Scan for the cell matching the given text and deliver its [x, y] coordinate at center. 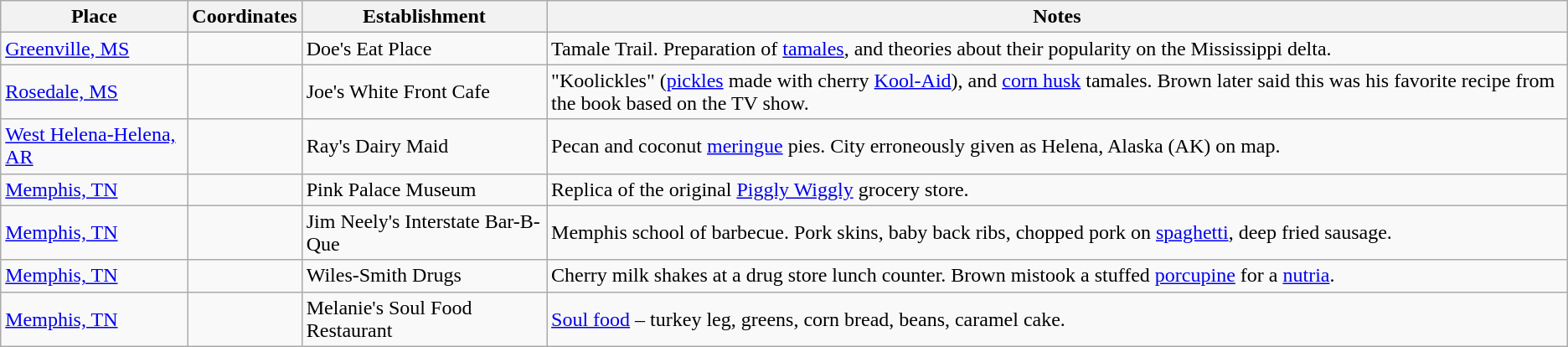
Replica of the original Piggly Wiggly grocery store. [1057, 189]
Notes [1057, 17]
Establishment [424, 17]
Wiles-Smith Drugs [424, 276]
Jim Neely's Interstate Bar-B-Que [424, 233]
Coordinates [245, 17]
Pecan and coconut meringue pies. City erroneously given as Helena, Alaska (AK) on map. [1057, 146]
Soul food – turkey leg, greens, corn bread, beans, caramel cake. [1057, 319]
Rosedale, MS [94, 92]
Doe's Eat Place [424, 49]
Place [94, 17]
Cherry milk shakes at a drug store lunch counter. Brown mistook a stuffed porcupine for a nutria. [1057, 276]
Pink Palace Museum [424, 189]
Tamale Trail. Preparation of tamales, and theories about their popularity on the Mississippi delta. [1057, 49]
Ray's Dairy Maid [424, 146]
Joe's White Front Cafe [424, 92]
Memphis school of barbecue. Pork skins, baby back ribs, chopped pork on spaghetti, deep fried sausage. [1057, 233]
West Helena-Helena, AR [94, 146]
Greenville, MS [94, 49]
Melanie's Soul Food Restaurant [424, 319]
